Search for the cell housing the specified text and yield its (X, Y) center coordinate. 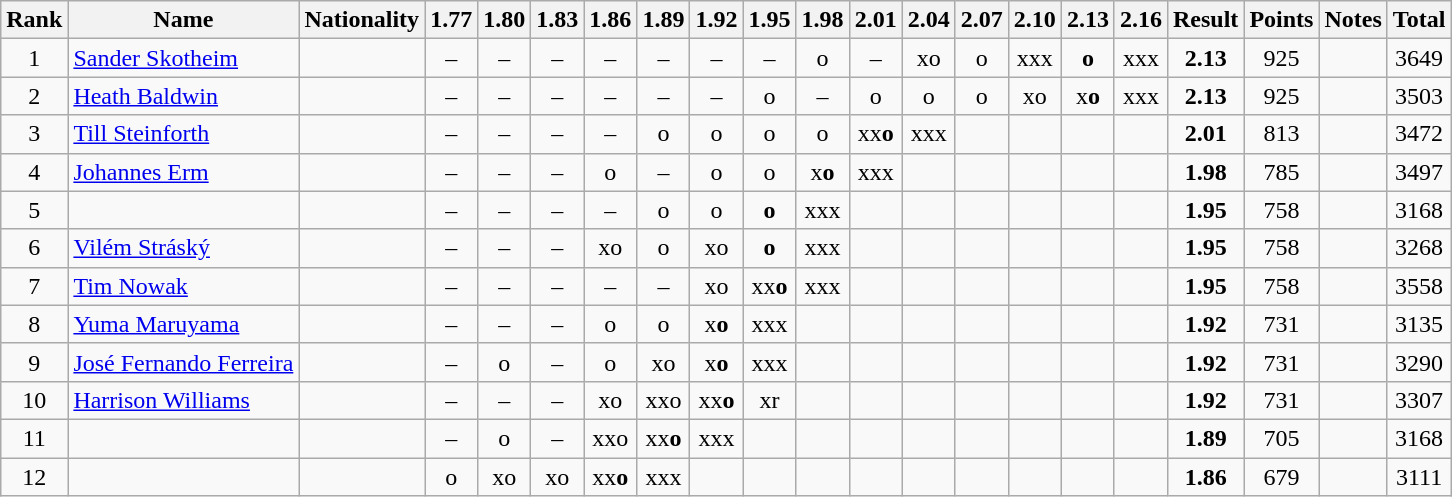
3290 (1419, 362)
Points (1282, 20)
1.83 (558, 20)
10 (34, 400)
9 (34, 362)
12 (34, 477)
11 (34, 438)
1.77 (452, 20)
Sander Skotheim (184, 58)
1.80 (504, 20)
4 (34, 172)
Heath Baldwin (184, 96)
705 (1282, 438)
Result (1205, 20)
Vilém Stráský (184, 248)
3497 (1419, 172)
3558 (1419, 286)
6 (34, 248)
Name (184, 20)
2 (34, 96)
2.16 (1140, 20)
Nationality (362, 20)
3111 (1419, 477)
785 (1282, 172)
Yuma Maruyama (184, 324)
3135 (1419, 324)
xr (770, 400)
7 (34, 286)
3649 (1419, 58)
8 (34, 324)
5 (34, 210)
Tim Nowak (184, 286)
3472 (1419, 134)
Till Steinforth (184, 134)
2.04 (928, 20)
813 (1282, 134)
José Fernando Ferreira (184, 362)
Total (1419, 20)
2.07 (982, 20)
679 (1282, 477)
1 (34, 58)
3268 (1419, 248)
3503 (1419, 96)
Johannes Erm (184, 172)
Rank (34, 20)
3307 (1419, 400)
2.10 (1034, 20)
Notes (1353, 20)
Harrison Williams (184, 400)
3 (34, 134)
